For the text-containing cell, return its midpoint in (x, y) coordinate format. 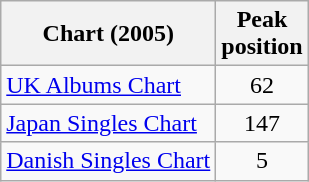
5 (262, 161)
Danish Singles Chart (108, 161)
147 (262, 123)
Japan Singles Chart (108, 123)
Peakposition (262, 34)
Chart (2005) (108, 34)
62 (262, 85)
UK Albums Chart (108, 85)
